Output the (X, Y) coordinate of the center of the cell containing the given text.  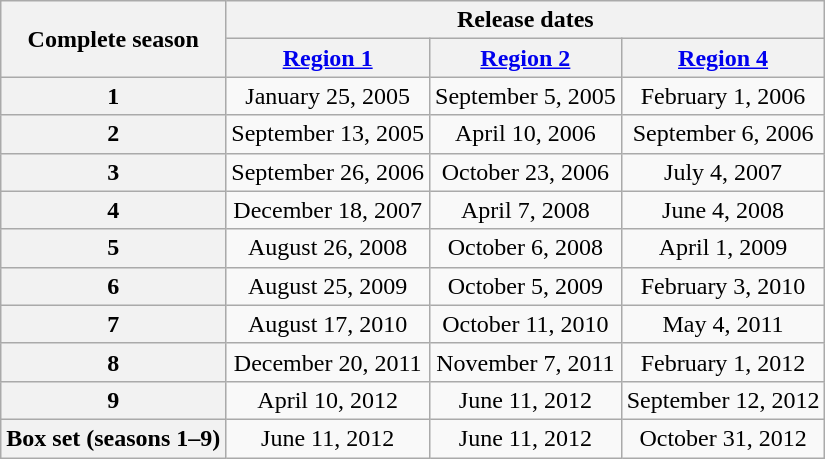
Region 4 (723, 58)
August 17, 2010 (328, 324)
Box set (seasons 1–9) (114, 438)
April 1, 2009 (723, 248)
September 13, 2005 (328, 134)
December 18, 2007 (328, 210)
3 (114, 172)
May 4, 2011 (723, 324)
8 (114, 362)
September 26, 2006 (328, 172)
Release dates (526, 20)
1 (114, 96)
August 26, 2008 (328, 248)
October 11, 2010 (526, 324)
July 4, 2007 (723, 172)
Complete season (114, 39)
5 (114, 248)
February 3, 2010 (723, 286)
April 7, 2008 (526, 210)
February 1, 2006 (723, 96)
January 25, 2005 (328, 96)
Region 2 (526, 58)
December 20, 2011 (328, 362)
4 (114, 210)
June 4, 2008 (723, 210)
September 5, 2005 (526, 96)
October 23, 2006 (526, 172)
November 7, 2011 (526, 362)
6 (114, 286)
April 10, 2006 (526, 134)
2 (114, 134)
October 6, 2008 (526, 248)
9 (114, 400)
7 (114, 324)
August 25, 2009 (328, 286)
October 31, 2012 (723, 438)
April 10, 2012 (328, 400)
September 6, 2006 (723, 134)
February 1, 2012 (723, 362)
Region 1 (328, 58)
September 12, 2012 (723, 400)
October 5, 2009 (526, 286)
